Find where the given text appears and provide that cell's center as (X, Y) coordinate. 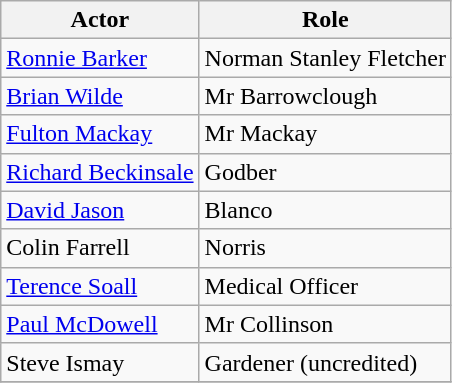
Role (325, 20)
Richard Beckinsale (100, 172)
Fulton Mackay (100, 134)
Mr Barrowclough (325, 96)
Norman Stanley Fletcher (325, 58)
Colin Farrell (100, 248)
Medical Officer (325, 286)
Terence Soall (100, 286)
Norris (325, 248)
Blanco (325, 210)
Ronnie Barker (100, 58)
Godber (325, 172)
Mr Collinson (325, 324)
Mr Mackay (325, 134)
Gardener (uncredited) (325, 362)
Paul McDowell (100, 324)
Brian Wilde (100, 96)
David Jason (100, 210)
Steve Ismay (100, 362)
Actor (100, 20)
